Output the [x, y] coordinate of the center of the cell containing the given text.  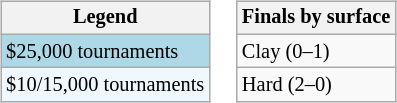
Clay (0–1) [316, 51]
Finals by surface [316, 18]
$10/15,000 tournaments [105, 85]
$25,000 tournaments [105, 51]
Hard (2–0) [316, 85]
Legend [105, 18]
